Determine the [x, y] coordinate at the center of the cell enclosing the given text.  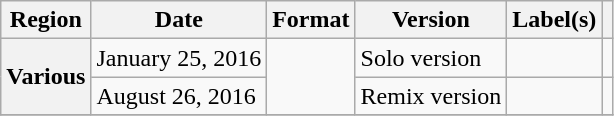
Version [431, 20]
Various [46, 77]
Format [311, 20]
January 25, 2016 [179, 58]
Date [179, 20]
Region [46, 20]
Solo version [431, 58]
Remix version [431, 96]
Label(s) [554, 20]
August 26, 2016 [179, 96]
